Locate the cell with the specified text and output its (x, y) center coordinate. 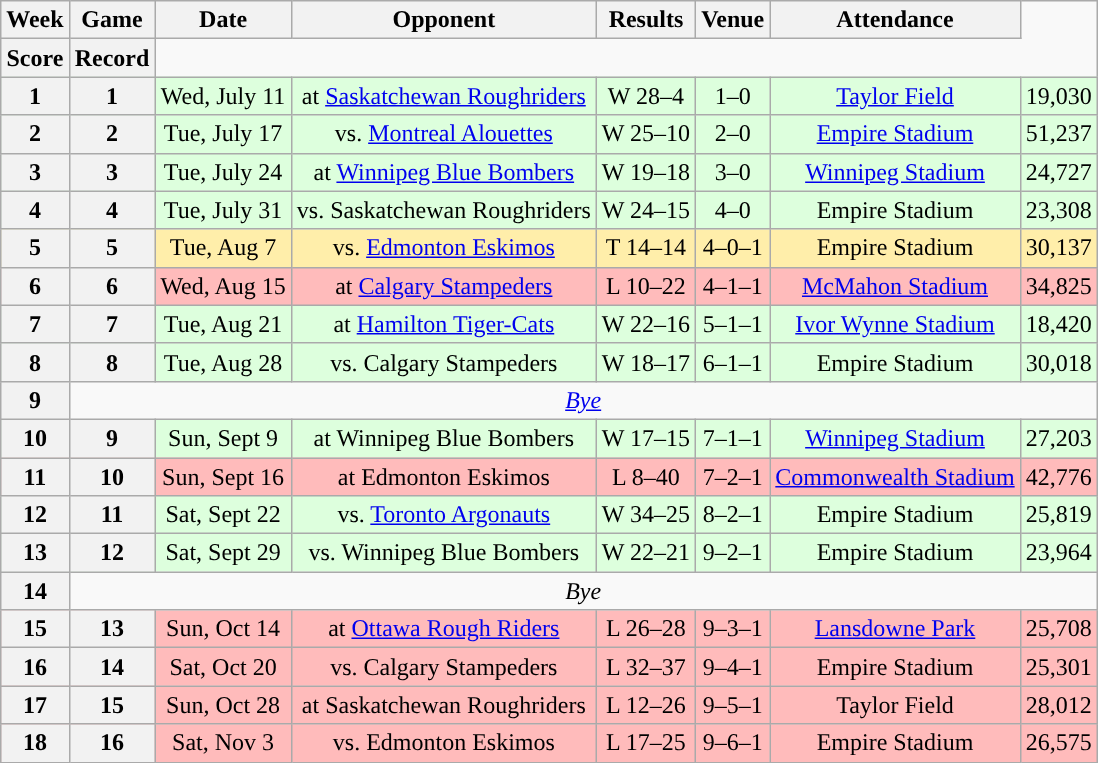
30,137 (1058, 248)
vs. Winnipeg Blue Bombers (444, 553)
4–1–1 (733, 286)
Sun, Sept 16 (223, 477)
W 24–15 (646, 210)
W 22–21 (646, 553)
L 26–28 (646, 629)
30,018 (1058, 362)
18,420 (1058, 324)
9–2–1 (733, 553)
9–3–1 (733, 629)
Tue, July 17 (223, 134)
24,727 (1058, 172)
17 (35, 705)
3–0 (733, 172)
18 (35, 743)
Sat, Nov 3 (223, 743)
Commonwealth Stadium (895, 477)
Score (35, 58)
L 12–26 (646, 705)
Record (112, 58)
Sun, Oct 14 (223, 629)
McMahon Stadium (895, 286)
7–2–1 (733, 477)
Week (35, 20)
Venue (733, 20)
19,030 (1058, 96)
8–2–1 (733, 515)
at Ottawa Rough Riders (444, 629)
W 19–18 (646, 172)
at Calgary Stampeders (444, 286)
Lansdowne Park (895, 629)
Game (112, 20)
W 28–4 (646, 96)
Tue, July 24 (223, 172)
23,964 (1058, 553)
W 22–16 (646, 324)
Wed, Aug 15 (223, 286)
23,308 (1058, 210)
at Edmonton Eskimos (444, 477)
5–1–1 (733, 324)
Sat, Oct 20 (223, 667)
L 32–37 (646, 667)
25,819 (1058, 515)
Sat, Sept 29 (223, 553)
Results (646, 20)
34,825 (1058, 286)
Date (223, 20)
L 10–22 (646, 286)
51,237 (1058, 134)
W 17–15 (646, 438)
L 17–25 (646, 743)
Ivor Wynne Stadium (895, 324)
Tue, Aug 21 (223, 324)
9–5–1 (733, 705)
L 8–40 (646, 477)
Opponent (444, 20)
vs. Montreal Alouettes (444, 134)
Sun, Oct 28 (223, 705)
T 14–14 (646, 248)
6–1–1 (733, 362)
9–4–1 (733, 667)
25,301 (1058, 667)
2–0 (733, 134)
Tue, July 31 (223, 210)
25,708 (1058, 629)
9–6–1 (733, 743)
26,575 (1058, 743)
Tue, Aug 28 (223, 362)
W 34–25 (646, 515)
Sat, Sept 22 (223, 515)
Wed, July 11 (223, 96)
27,203 (1058, 438)
vs. Saskatchewan Roughriders (444, 210)
Sun, Sept 9 (223, 438)
Attendance (895, 20)
7–1–1 (733, 438)
W 18–17 (646, 362)
at Hamilton Tiger-Cats (444, 324)
42,776 (1058, 477)
1–0 (733, 96)
28,012 (1058, 705)
Tue, Aug 7 (223, 248)
vs. Toronto Argonauts (444, 515)
4–0 (733, 210)
4–0–1 (733, 248)
W 25–10 (646, 134)
